Return the [X, Y] coordinate for the center point of the cell that contains the specified text.  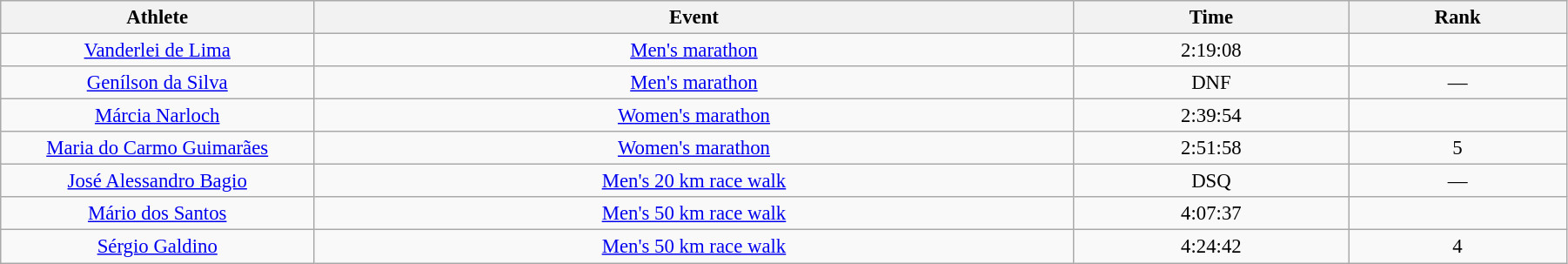
4:07:37 [1211, 213]
José Alessandro Bagio [157, 181]
Vanderlei de Lima [157, 51]
Event [694, 17]
4 [1458, 247]
2:39:54 [1211, 116]
Rank [1458, 17]
Time [1211, 17]
Mário dos Santos [157, 213]
2:19:08 [1211, 51]
2:51:58 [1211, 148]
Athlete [157, 17]
DSQ [1211, 181]
DNF [1211, 83]
Men's 20 km race walk [694, 181]
Márcia Narloch [157, 116]
4:24:42 [1211, 247]
Genílson da Silva [157, 83]
Maria do Carmo Guimarães [157, 148]
5 [1458, 148]
Sérgio Galdino [157, 247]
